Search for the cell housing the specified text and yield its [X, Y] center coordinate. 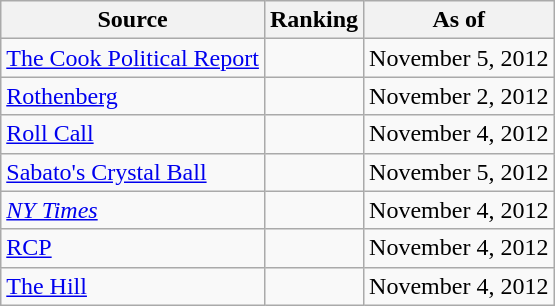
November 2, 2012 [459, 96]
NY Times [133, 210]
The Cook Political Report [133, 58]
The Hill [133, 286]
Rothenberg [133, 96]
Ranking [314, 20]
Sabato's Crystal Ball [133, 172]
RCP [133, 248]
As of [459, 20]
Roll Call [133, 134]
Source [133, 20]
